Detect which cell encompasses the target text, then output its [X, Y] center coordinate. 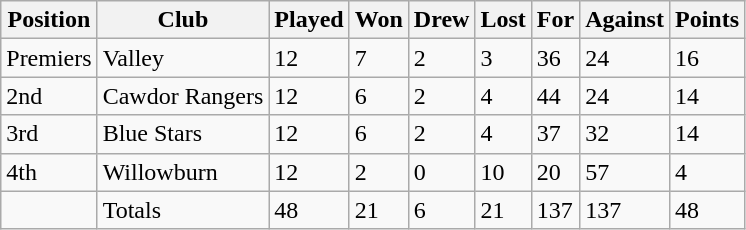
0 [442, 172]
Cawdor Rangers [183, 96]
Blue Stars [183, 134]
16 [706, 58]
44 [555, 96]
Points [706, 20]
36 [555, 58]
Against [625, 20]
37 [555, 134]
32 [625, 134]
Won [378, 20]
Club [183, 20]
4th [49, 172]
3rd [49, 134]
10 [503, 172]
Premiers [49, 58]
Drew [442, 20]
57 [625, 172]
Totals [183, 210]
Played [309, 20]
Valley [183, 58]
For [555, 20]
2nd [49, 96]
20 [555, 172]
Position [49, 20]
3 [503, 58]
7 [378, 58]
Lost [503, 20]
Willowburn [183, 172]
